For the text-containing cell, return its midpoint in [X, Y] coordinate format. 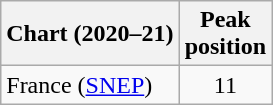
Chart (2020–21) [90, 34]
France (SNEP) [90, 85]
Peakposition [225, 34]
11 [225, 85]
